Output the (X, Y) coordinate of the center of the cell containing the given text.  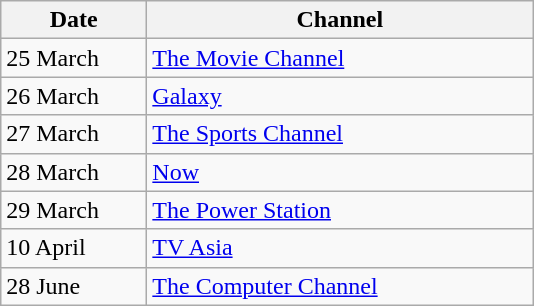
29 March (74, 210)
TV Asia (340, 248)
Date (74, 20)
Channel (340, 20)
26 March (74, 96)
28 June (74, 286)
The Computer Channel (340, 286)
Galaxy (340, 96)
The Power Station (340, 210)
10 April (74, 248)
25 March (74, 58)
28 March (74, 172)
Now (340, 172)
The Movie Channel (340, 58)
The Sports Channel (340, 134)
27 March (74, 134)
